Extract the (X, Y) coordinate from the center of the cell holding the provided text.  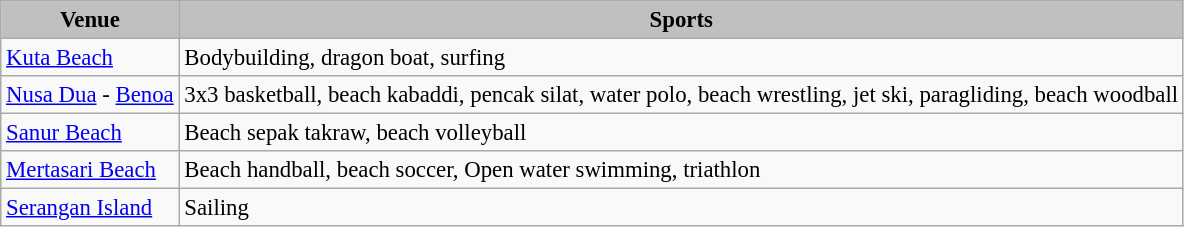
Sailing (681, 208)
Kuta Beach (90, 58)
Nusa Dua - Benoa (90, 95)
Beach sepak takraw, beach volleyball (681, 133)
Mertasari Beach (90, 170)
3x3 basketball, beach kabaddi, pencak silat, water polo, beach wrestling, jet ski, paragliding, beach woodball (681, 95)
Sports (681, 20)
Venue (90, 20)
Serangan Island (90, 208)
Sanur Beach (90, 133)
Beach handball, beach soccer, Open water swimming, triathlon (681, 170)
Bodybuilding, dragon boat, surfing (681, 58)
